Detect which cell encompasses the target text, then output its [X, Y] center coordinate. 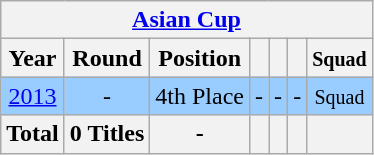
0 Titles [107, 134]
Asian Cup [186, 20]
Round [107, 58]
Position [200, 58]
Total [33, 134]
2013 [33, 96]
4th Place [200, 96]
Year [33, 58]
